Return [X, Y] of the center of cell containing provided text 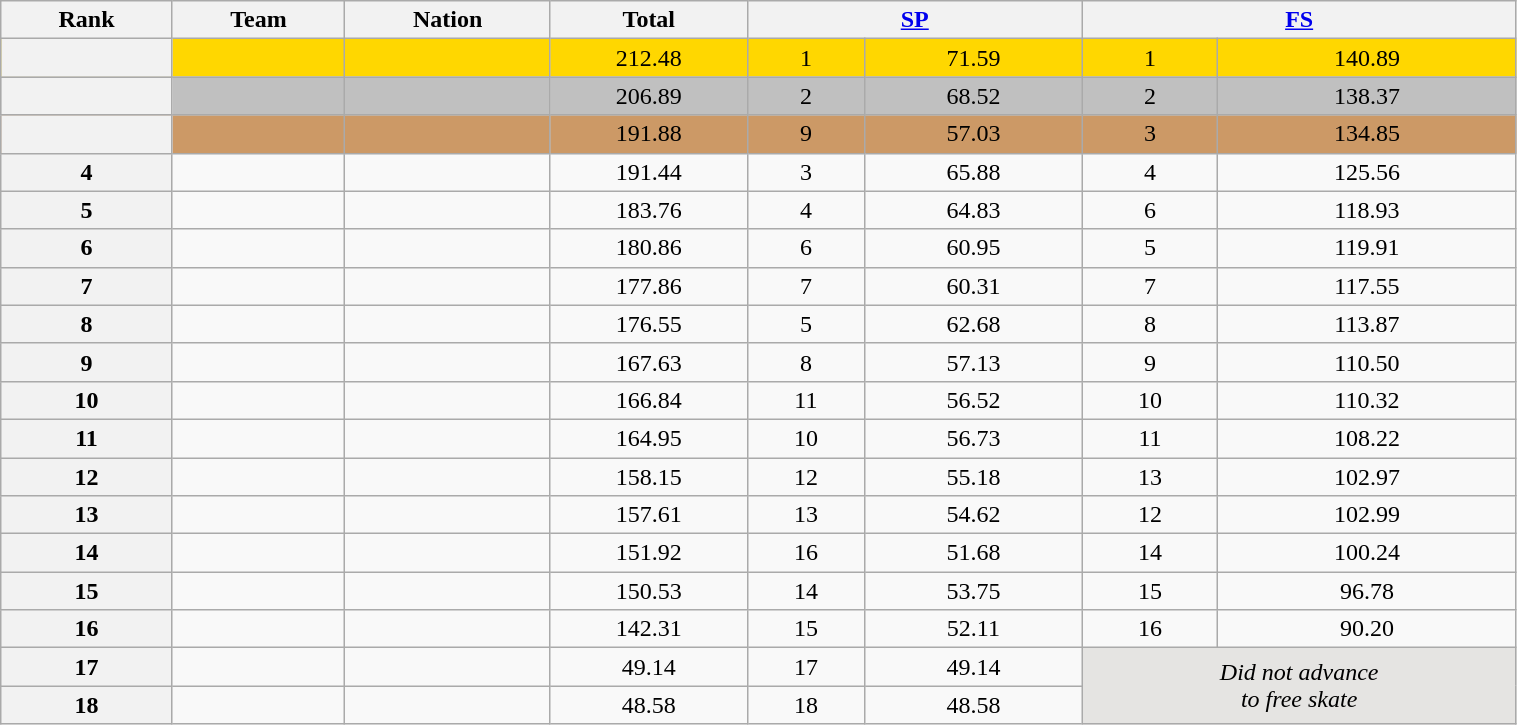
60.95 [974, 248]
113.87 [1367, 324]
102.97 [1367, 477]
56.73 [974, 438]
100.24 [1367, 553]
56.52 [974, 400]
Total [648, 20]
191.44 [648, 172]
166.84 [648, 400]
102.99 [1367, 515]
125.56 [1367, 172]
150.53 [648, 591]
118.93 [1367, 210]
Team [258, 20]
110.50 [1367, 362]
FS [1299, 20]
55.18 [974, 477]
90.20 [1367, 629]
60.31 [974, 286]
65.88 [974, 172]
157.61 [648, 515]
183.76 [648, 210]
151.92 [648, 553]
158.15 [648, 477]
64.83 [974, 210]
62.68 [974, 324]
177.86 [648, 286]
176.55 [648, 324]
SP [914, 20]
54.62 [974, 515]
191.88 [648, 134]
119.91 [1367, 248]
Did not advanceto free skate [1299, 686]
140.89 [1367, 58]
53.75 [974, 591]
71.59 [974, 58]
167.63 [648, 362]
51.68 [974, 553]
52.11 [974, 629]
134.85 [1367, 134]
142.31 [648, 629]
138.37 [1367, 96]
57.13 [974, 362]
180.86 [648, 248]
57.03 [974, 134]
212.48 [648, 58]
Rank [86, 20]
206.89 [648, 96]
117.55 [1367, 286]
108.22 [1367, 438]
Nation [448, 20]
164.95 [648, 438]
96.78 [1367, 591]
68.52 [974, 96]
110.32 [1367, 400]
